Determine the [X, Y] coordinate at the center of the cell enclosing the given text.  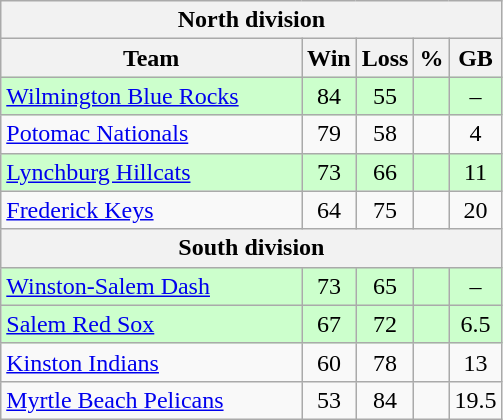
67 [330, 324]
Lynchburg Hillcats [152, 172]
Salem Red Sox [152, 324]
13 [476, 362]
53 [330, 400]
65 [385, 286]
GB [476, 58]
11 [476, 172]
4 [476, 134]
72 [385, 324]
Winston-Salem Dash [152, 286]
Myrtle Beach Pelicans [152, 400]
19.5 [476, 400]
Frederick Keys [152, 210]
64 [330, 210]
Loss [385, 58]
78 [385, 362]
Wilmington Blue Rocks [152, 96]
Potomac Nationals [152, 134]
66 [385, 172]
Team [152, 58]
% [432, 58]
75 [385, 210]
Kinston Indians [152, 362]
20 [476, 210]
60 [330, 362]
North division [252, 20]
58 [385, 134]
6.5 [476, 324]
South division [252, 248]
55 [385, 96]
Win [330, 58]
79 [330, 134]
